Output the [x, y] coordinate of the center of the cell containing the given text.  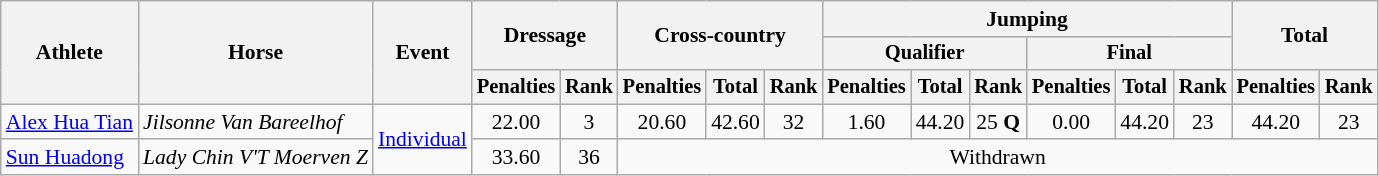
25 Q [998, 122]
42.60 [736, 122]
Event [422, 52]
0.00 [1071, 122]
36 [589, 158]
Dressage [545, 36]
Sun Huadong [70, 158]
Horse [256, 52]
1.60 [866, 122]
Jumping [1026, 19]
Alex Hua Tian [70, 122]
Individual [422, 140]
Athlete [70, 52]
32 [794, 122]
33.60 [516, 158]
Jilsonne Van Bareelhof [256, 122]
Lady Chin V'T Moerven Z [256, 158]
Qualifier [924, 54]
Final [1130, 54]
22.00 [516, 122]
Withdrawn [998, 158]
20.60 [662, 122]
3 [589, 122]
Cross-country [720, 36]
